Detect which cell encompasses the target text, then output its (X, Y) center coordinate. 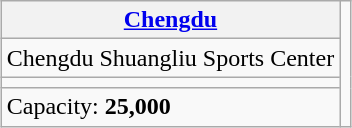
Capacity: 25,000 (170, 107)
Chengdu (170, 20)
Chengdu Shuangliu Sports Center (170, 58)
